Find where the given text appears and provide that cell's center as [x, y] coordinate. 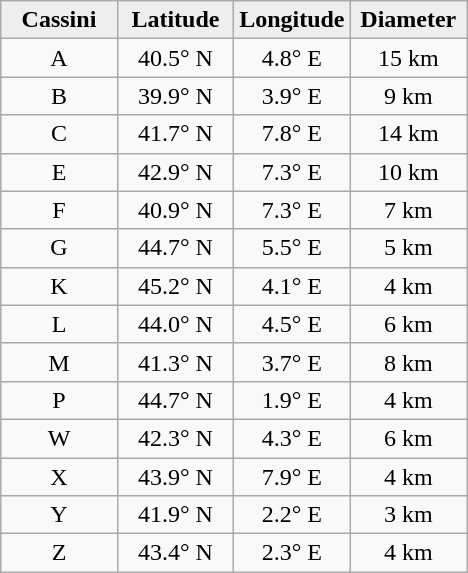
43.4° N [175, 553]
Longitude [292, 20]
9 km [408, 96]
39.9° N [175, 96]
3.7° E [292, 362]
K [59, 286]
4.5° E [292, 324]
E [59, 172]
4.3° E [292, 438]
B [59, 96]
8 km [408, 362]
41.3° N [175, 362]
L [59, 324]
15 km [408, 58]
7.8° E [292, 134]
3 km [408, 515]
G [59, 248]
44.0° N [175, 324]
W [59, 438]
1.9° E [292, 400]
Z [59, 553]
Latitude [175, 20]
45.2° N [175, 286]
2.3° E [292, 553]
4.1° E [292, 286]
40.5° N [175, 58]
X [59, 477]
5.5° E [292, 248]
41.7° N [175, 134]
3.9° E [292, 96]
40.9° N [175, 210]
C [59, 134]
42.3° N [175, 438]
7 km [408, 210]
43.9° N [175, 477]
14 km [408, 134]
P [59, 400]
Y [59, 515]
42.9° N [175, 172]
F [59, 210]
Cassini [59, 20]
7.9° E [292, 477]
41.9° N [175, 515]
Diameter [408, 20]
M [59, 362]
2.2° E [292, 515]
5 km [408, 248]
10 km [408, 172]
4.8° E [292, 58]
A [59, 58]
